Search for the cell housing the specified text and yield its (X, Y) center coordinate. 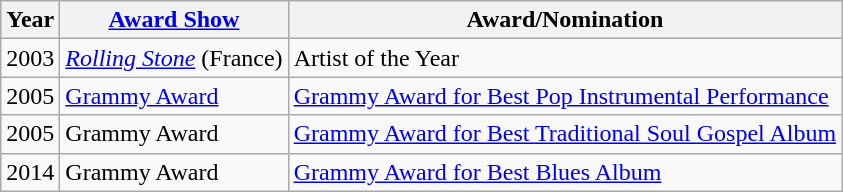
Artist of the Year (565, 58)
Award/Nomination (565, 20)
2003 (30, 58)
Award Show (174, 20)
Grammy Award for Best Blues Album (565, 172)
Grammy Award for Best Pop Instrumental Performance (565, 96)
Rolling Stone (France) (174, 58)
Year (30, 20)
Grammy Award for Best Traditional Soul Gospel Album (565, 134)
2014 (30, 172)
